Return the (x, y) coordinate for the center point of the cell that contains the specified text.  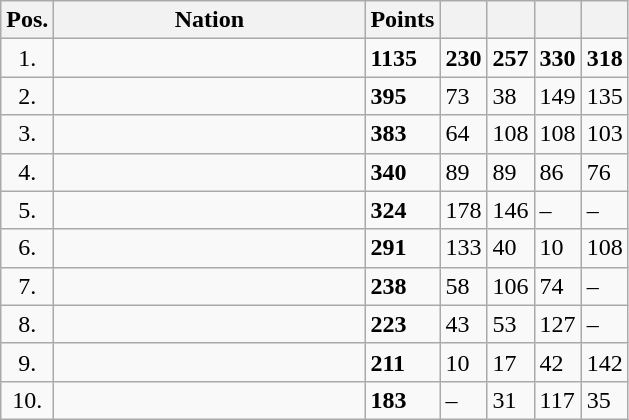
5. (28, 210)
38 (510, 96)
3. (28, 134)
1135 (402, 58)
149 (558, 96)
Pos. (28, 20)
142 (604, 362)
291 (402, 248)
230 (464, 58)
7. (28, 286)
324 (402, 210)
17 (510, 362)
223 (402, 324)
330 (558, 58)
340 (402, 172)
6. (28, 248)
31 (510, 400)
86 (558, 172)
8. (28, 324)
43 (464, 324)
117 (558, 400)
42 (558, 362)
9. (28, 362)
257 (510, 58)
106 (510, 286)
40 (510, 248)
10. (28, 400)
127 (558, 324)
178 (464, 210)
64 (464, 134)
383 (402, 134)
211 (402, 362)
318 (604, 58)
135 (604, 96)
146 (510, 210)
73 (464, 96)
53 (510, 324)
76 (604, 172)
4. (28, 172)
Points (402, 20)
Nation (210, 20)
133 (464, 248)
183 (402, 400)
103 (604, 134)
74 (558, 286)
35 (604, 400)
395 (402, 96)
1. (28, 58)
238 (402, 286)
58 (464, 286)
2. (28, 96)
